Detect which cell encompasses the target text, then output its [X, Y] center coordinate. 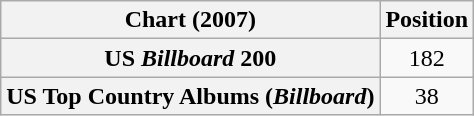
US Top Country Albums (Billboard) [190, 96]
Position [427, 20]
US Billboard 200 [190, 58]
Chart (2007) [190, 20]
38 [427, 96]
182 [427, 58]
